Extract the (x, y) coordinate from the center of the cell holding the provided text.  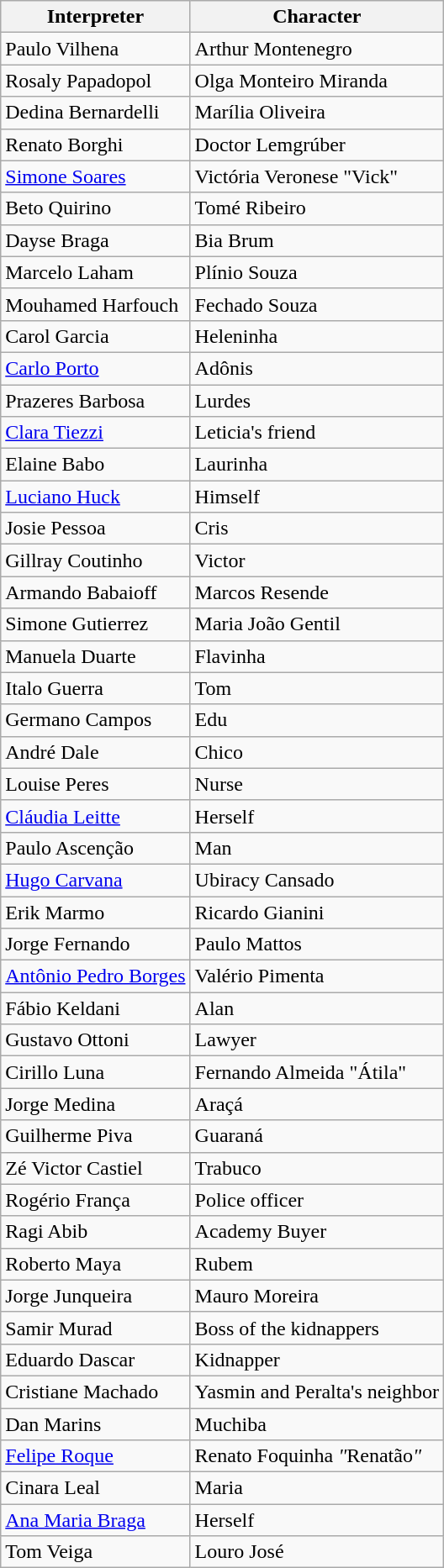
Gillray Coutinho (96, 560)
Paulo Ascenção (96, 848)
Josie Pessoa (96, 529)
Bia Brum (317, 240)
Mouhamed Harfouch (96, 304)
Samir Murad (96, 1328)
Heleninha (317, 336)
Leticia's friend (317, 433)
André Dale (96, 752)
Jorge Medina (96, 1104)
Cris (317, 529)
Louise Peres (96, 784)
Ragi Abib (96, 1232)
Nurse (317, 784)
Beto Quirino (96, 208)
Prazeres Barbosa (96, 401)
Flavinha (317, 656)
Arthur Montenegro (317, 49)
Laurinha (317, 465)
Tom (317, 688)
Gustavo Ottoni (96, 1040)
Simone Gutierrez (96, 624)
Fábio Keldani (96, 1008)
Interpreter (96, 17)
Zé Victor Castiel (96, 1168)
Clara Tiezzi (96, 433)
Olga Monteiro Miranda (317, 81)
Carlo Porto (96, 368)
Maria (317, 1488)
Valério Pimenta (317, 976)
Doctor Lemgrúber (317, 145)
Mauro Moreira (317, 1296)
Plínio Souza (317, 272)
Simone Soares (96, 176)
Alan (317, 1008)
Character (317, 17)
Cinara Leal (96, 1488)
Elaine Babo (96, 465)
Luciano Huck (96, 497)
Himself (317, 497)
Dan Marins (96, 1424)
Renato Foquinha "Renatão" (317, 1456)
Dayse Braga (96, 240)
Maria João Gentil (317, 624)
Lawyer (317, 1040)
Eduardo Dascar (96, 1360)
Ricardo Gianini (317, 912)
Muchiba (317, 1424)
Ana Maria Braga (96, 1520)
Fernando Almeida "Átila" (317, 1072)
Hugo Carvana (96, 880)
Boss of the kidnappers (317, 1328)
Edu (317, 720)
Paulo Vilhena (96, 49)
Tomé Ribeiro (317, 208)
Antônio Pedro Borges (96, 976)
Erik Marmo (96, 912)
Dedina Bernardelli (96, 113)
Yasmin and Peralta's neighbor (317, 1392)
Germano Campos (96, 720)
Guilherme Piva (96, 1136)
Jorge Junqueira (96, 1296)
Cristiane Machado (96, 1392)
Police officer (317, 1200)
Tom Veiga (96, 1552)
Felipe Roque (96, 1456)
Renato Borghi (96, 145)
Chico (317, 752)
Guaraná (317, 1136)
Kidnapper (317, 1360)
Marcelo Laham (96, 272)
Man (317, 848)
Armando Babaioff (96, 592)
Rosaly Papadopol (96, 81)
Cirillo Luna (96, 1072)
Jorge Fernando (96, 944)
Fechado Souza (317, 304)
Manuela Duarte (96, 656)
Victória Veronese "Vick" (317, 176)
Marília Oliveira (317, 113)
Marcos Resende (317, 592)
Cláudia Leitte (96, 816)
Paulo Mattos (317, 944)
Lurdes (317, 401)
Ubiracy Cansado (317, 880)
Rogério França (96, 1200)
Rubem (317, 1264)
Adônis (317, 368)
Victor (317, 560)
Louro José (317, 1552)
Italo Guerra (96, 688)
Carol Garcia (96, 336)
Trabuco (317, 1168)
Araçá (317, 1104)
Academy Buyer (317, 1232)
Roberto Maya (96, 1264)
